For the text-containing cell, return its midpoint in (X, Y) coordinate format. 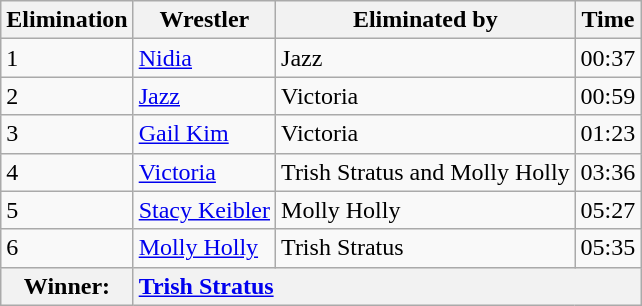
Stacy Keibler (204, 210)
2 (67, 96)
Wrestler (204, 20)
Winner: (67, 286)
01:23 (608, 134)
00:37 (608, 58)
Time (608, 20)
4 (67, 172)
05:27 (608, 210)
5 (67, 210)
6 (67, 248)
Trish Stratus and Molly Holly (426, 172)
Gail Kim (204, 134)
Nidia (204, 58)
1 (67, 58)
Eliminated by (426, 20)
3 (67, 134)
00:59 (608, 96)
03:36 (608, 172)
Elimination (67, 20)
05:35 (608, 248)
